Identify which cell holds the provided text, then report its [X, Y] central coordinate. 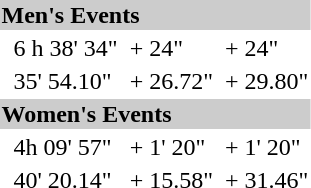
Men's Events [155, 15]
4h 09' 57" [66, 147]
35' 54.10" [66, 81]
+ 29.80" [266, 81]
6 h 38' 34" [66, 48]
Women's Events [155, 114]
+ 26.72" [171, 81]
